From the cell containing the given text, extract its center point as [X, Y] coordinate. 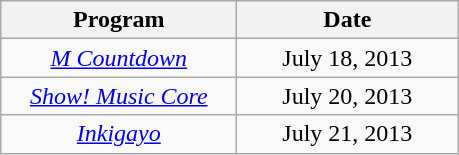
Date [348, 20]
Inkigayo [119, 134]
July 20, 2013 [348, 96]
M Countdown [119, 58]
July 18, 2013 [348, 58]
July 21, 2013 [348, 134]
Show! Music Core [119, 96]
Program [119, 20]
